Pinpoint the cell where the given text exists, returning its [X, Y] midpoint coordinate. 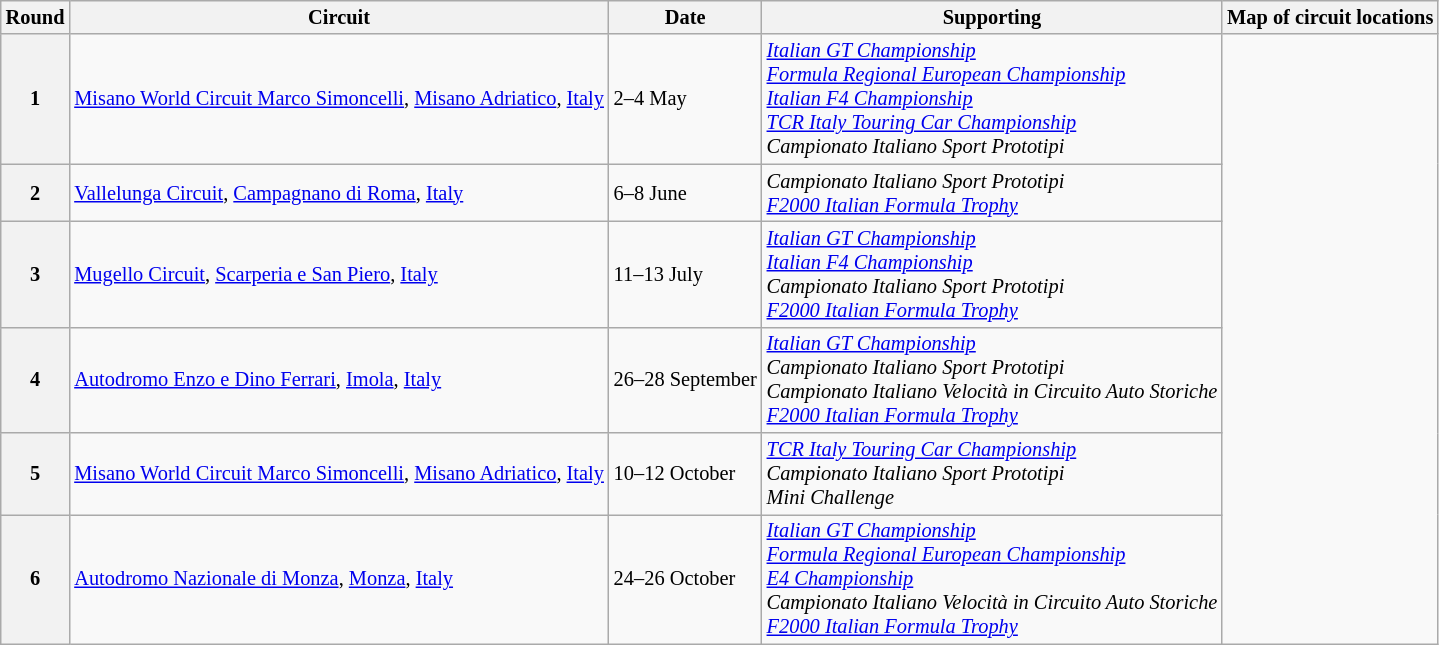
4 [36, 380]
Mugello Circuit, Scarperia e San Piero, Italy [338, 274]
Italian GT ChampionshipItalian F4 ChampionshipCampionato Italiano Sport PrototipiF2000 Italian Formula Trophy [992, 274]
Autodromo Nazionale di Monza, Monza, Italy [338, 579]
2–4 May [686, 99]
10–12 October [686, 474]
6–8 June [686, 193]
Supporting [992, 17]
Round [36, 17]
1 [36, 99]
5 [36, 474]
TCR Italy Touring Car ChampionshipCampionato Italiano Sport PrototipiMini Challenge [992, 474]
24–26 October [686, 579]
2 [36, 193]
Map of circuit locations [1330, 17]
6 [36, 579]
Vallelunga Circuit, Campagnano di Roma, Italy [338, 193]
Italian GT ChampionshipCampionato Italiano Sport PrototipiCampionato Italiano Velocità in Circuito Auto StoricheF2000 Italian Formula Trophy [992, 380]
3 [36, 274]
Autodromo Enzo e Dino Ferrari, Imola, Italy [338, 380]
Campionato Italiano Sport PrototipiF2000 Italian Formula Trophy [992, 193]
26–28 September [686, 380]
Circuit [338, 17]
Date [686, 17]
11–13 July [686, 274]
